Return [X, Y] of the center of cell containing provided text 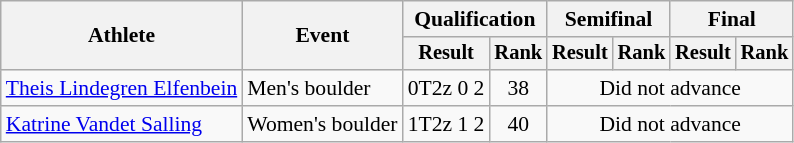
Athlete [122, 36]
Semifinal [608, 19]
1T2z 1 2 [446, 124]
Women's boulder [322, 124]
Final [732, 19]
38 [518, 88]
Katrine Vandet Salling [122, 124]
Qualification [475, 19]
40 [518, 124]
Men's boulder [322, 88]
Theis Lindegren Elfenbein [122, 88]
Event [322, 36]
0T2z 0 2 [446, 88]
